Pinpoint the cell where the given text exists, returning its [X, Y] midpoint coordinate. 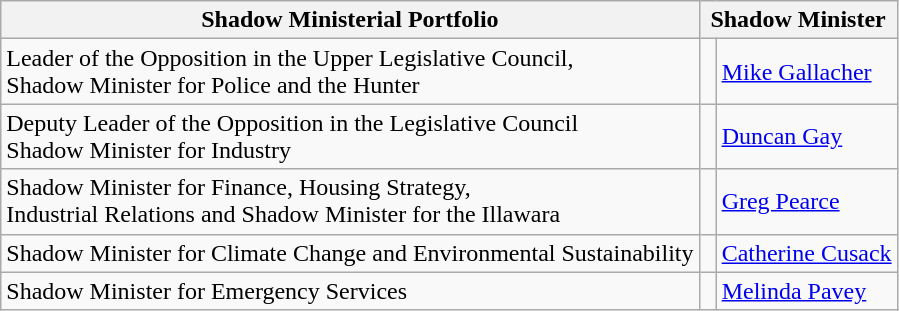
Mike Gallacher [806, 72]
Shadow Ministerial Portfolio [350, 20]
Catherine Cusack [806, 253]
Shadow Minister for Emergency Services [350, 291]
Deputy Leader of the Opposition in the Legislative CouncilShadow Minister for Industry [350, 136]
Duncan Gay [806, 136]
Shadow Minister for Finance, Housing Strategy, Industrial Relations and Shadow Minister for the Illawara [350, 202]
Shadow Minister [798, 20]
Shadow Minister for Climate Change and Environmental Sustainability [350, 253]
Leader of the Opposition in the Upper Legislative Council,Shadow Minister for Police and the Hunter [350, 72]
Greg Pearce [806, 202]
Melinda Pavey [806, 291]
